Extract the [X, Y] coordinate from the center of the cell holding the provided text.  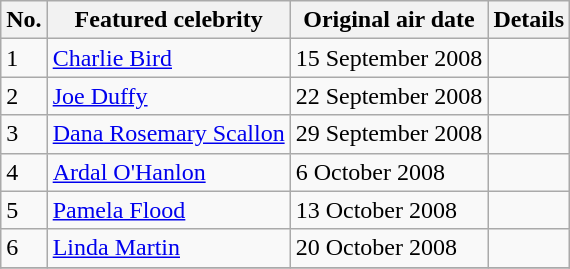
6 [24, 248]
Joe Duffy [168, 96]
29 September 2008 [389, 134]
13 October 2008 [389, 210]
Charlie Bird [168, 58]
1 [24, 58]
Linda Martin [168, 248]
15 September 2008 [389, 58]
3 [24, 134]
No. [24, 20]
4 [24, 172]
20 October 2008 [389, 248]
Original air date [389, 20]
Ardal O'Hanlon [168, 172]
2 [24, 96]
6 October 2008 [389, 172]
Details [529, 20]
Pamela Flood [168, 210]
Dana Rosemary Scallon [168, 134]
5 [24, 210]
22 September 2008 [389, 96]
Featured celebrity [168, 20]
